Determine the (x, y) coordinate at the center of the cell enclosing the given text.  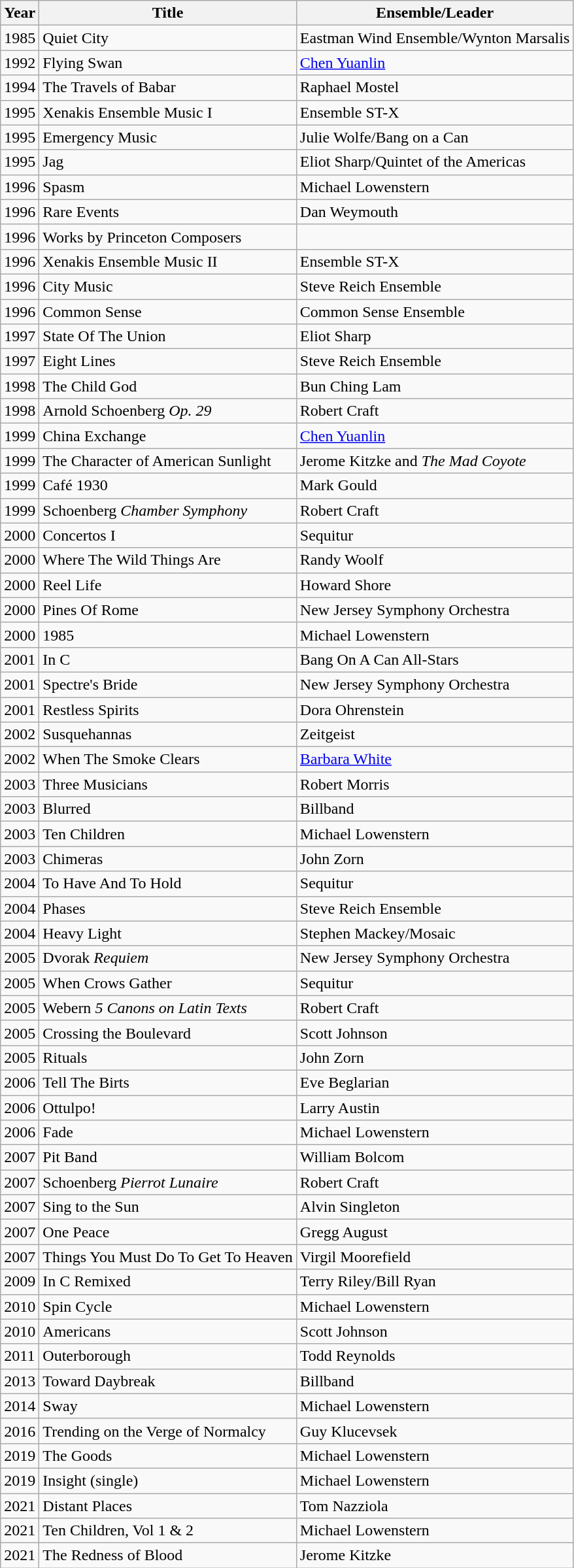
The Redness of Blood (167, 1556)
Toward Daybreak (167, 1381)
Spasm (167, 187)
2011 (20, 1356)
Pit Band (167, 1158)
Three Musicians (167, 784)
Ottulpo! (167, 1108)
2013 (20, 1381)
The Child God (167, 386)
Reel Life (167, 585)
Xenakis Ensemble Music II (167, 261)
Chimeras (167, 859)
Tell The Birts (167, 1082)
To Have And To Hold (167, 884)
Gregg August (434, 1232)
The Character of American Sunlight (167, 461)
Barbara White (434, 759)
Jerome Kitzke and The Mad Coyote (434, 461)
China Exchange (167, 436)
Todd Reynolds (434, 1356)
Susquehannas (167, 735)
Arnold Schoenberg Op. 29 (167, 411)
Eight Lines (167, 361)
Concertos I (167, 535)
Dvorak Requiem (167, 958)
Americans (167, 1331)
The Goods (167, 1456)
Howard Shore (434, 585)
Heavy Light (167, 933)
Julie Wolfe/Bang on a Can (434, 137)
Common Sense (167, 312)
The Travels of Babar (167, 88)
Eve Beglarian (434, 1082)
Insight (single) (167, 1480)
State Of The Union (167, 337)
Common Sense Ensemble (434, 312)
1992 (20, 63)
1994 (20, 88)
Schoenberg Chamber Symphony (167, 510)
Bun Ching Lam (434, 386)
Pines Of Rome (167, 610)
Virgil Moorefield (434, 1257)
Spin Cycle (167, 1307)
Jag (167, 162)
2014 (20, 1406)
Eliot Sharp (434, 337)
One Peace (167, 1232)
Schoenberg Pierrot Lunaire (167, 1182)
Restless Spirits (167, 709)
Robert Morris (434, 784)
2009 (20, 1282)
Tom Nazziola (434, 1505)
Spectre's Bride (167, 684)
Trending on the Verge of Normalcy (167, 1431)
Mark Gould (434, 486)
Sing to the Sun (167, 1207)
Xenakis Ensemble Music I (167, 112)
When Crows Gather (167, 983)
Terry Riley/Bill Ryan (434, 1282)
Randy Woolf (434, 560)
Bang On A Can All-Stars (434, 659)
Larry Austin (434, 1108)
Blurred (167, 809)
Crossing the Boulevard (167, 1033)
Emergency Music (167, 137)
Eastman Wind Ensemble/Wynton Marsalis (434, 38)
William Bolcom (434, 1158)
Rituals (167, 1058)
Eliot Sharp/Quintet of the Americas (434, 162)
Phases (167, 909)
Café 1930 (167, 486)
Webern 5 Canons on Latin Texts (167, 1008)
When The Smoke Clears (167, 759)
Rare Events (167, 212)
Sway (167, 1406)
Raphael Mostel (434, 88)
Things You Must Do To Get To Heaven (167, 1257)
Fade (167, 1133)
Stephen Mackey/Mosaic (434, 933)
Flying Swan (167, 63)
2016 (20, 1431)
Ten Children, Vol 1 & 2 (167, 1531)
Alvin Singleton (434, 1207)
In C Remixed (167, 1282)
Ten Children (167, 834)
Quiet City (167, 38)
Title (167, 13)
Works by Princeton Composers (167, 237)
In C (167, 659)
Zeitgeist (434, 735)
Year (20, 13)
Where The Wild Things Are (167, 560)
Guy Klucevsek (434, 1431)
Dan Weymouth (434, 212)
Outerborough (167, 1356)
Dora Ohrenstein (434, 709)
Jerome Kitzke (434, 1556)
Ensemble/Leader (434, 13)
Distant Places (167, 1505)
City Music (167, 286)
